Identify which cell holds the provided text, then report its (X, Y) central coordinate. 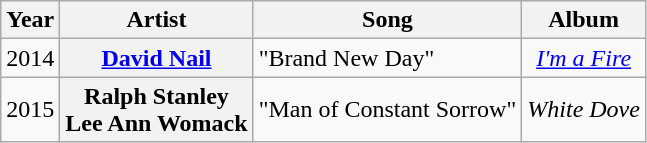
Ralph Stanley Lee Ann Womack (156, 110)
"Brand New Day" (388, 58)
Album (584, 20)
Song (388, 20)
David Nail (156, 58)
"Man of Constant Sorrow" (388, 110)
White Dove (584, 110)
Year (30, 20)
I'm a Fire (584, 58)
Artist (156, 20)
2014 (30, 58)
2015 (30, 110)
